Return the (X, Y) coordinate for the center point of the cell that contains the specified text.  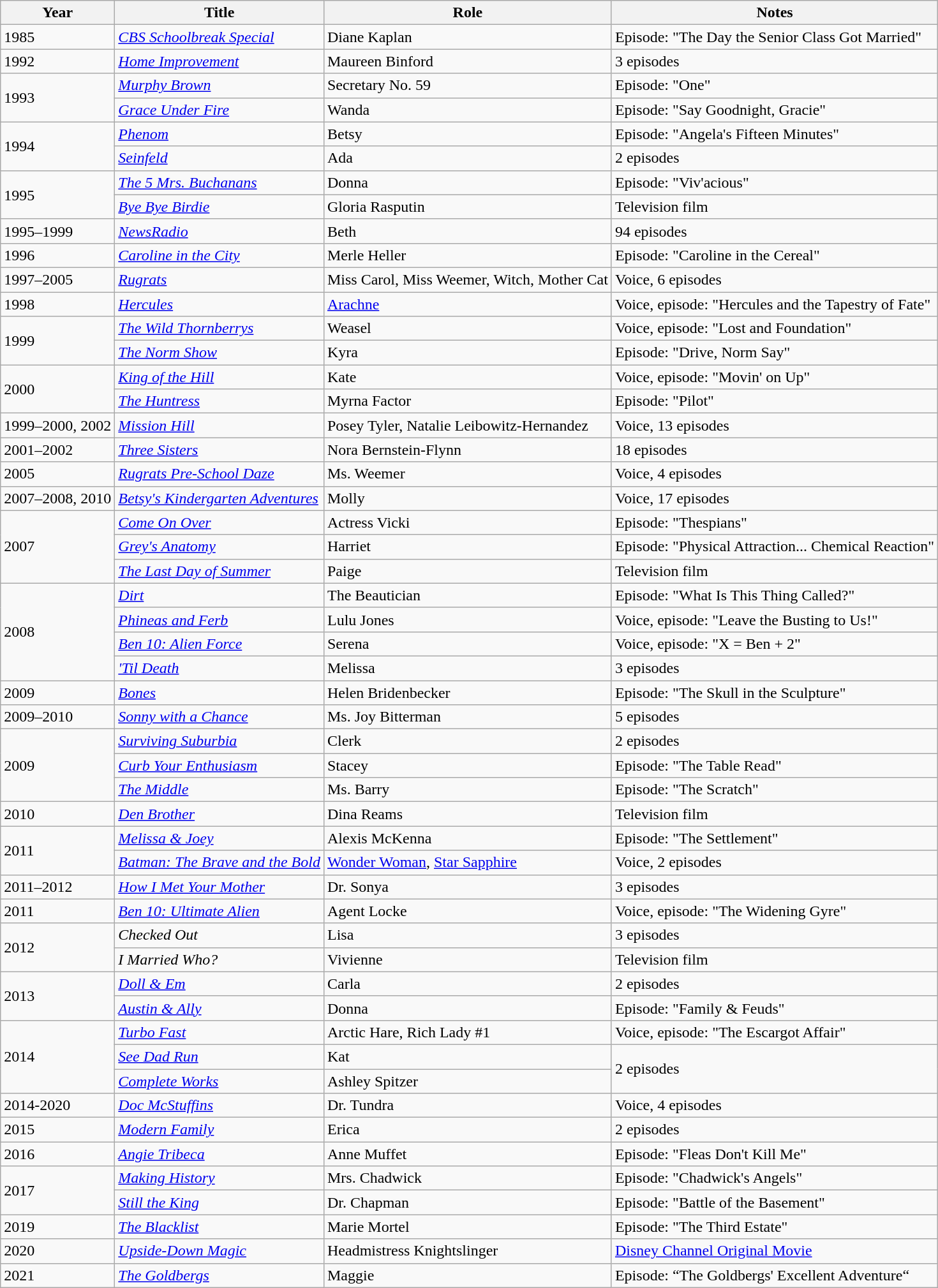
2019 (57, 1227)
2007 (57, 547)
Austin & Ally (220, 1008)
Mrs. Chadwick (467, 1178)
The Wild Thornberrys (220, 329)
Grey's Anatomy (220, 547)
Hercules (220, 304)
Episode: "Chadwick's Angels" (775, 1178)
1997–2005 (57, 279)
Episode: "Angela's Fifteen Minutes" (775, 134)
Doll & Em (220, 984)
Betsy's Kindergarten Adventures (220, 498)
Batman: The Brave and the Bold (220, 862)
Carla (467, 984)
Phenom (220, 134)
Ben 10: Alien Force (220, 644)
2013 (57, 996)
Episode: "What Is This Thing Called?" (775, 595)
CBS Schoolbreak Special (220, 37)
Dr. Chapman (467, 1203)
Den Brother (220, 814)
Voice, 17 episodes (775, 498)
Episode: "The Skull in the Sculpture" (775, 692)
Grace Under Fire (220, 110)
The Middle (220, 790)
Dr. Tundra (467, 1106)
Molly (467, 498)
See Dad Run (220, 1056)
Weasel (467, 329)
2000 (57, 389)
The Norm Show (220, 353)
Agent Locke (467, 911)
Episode: "One" (775, 85)
2014 (57, 1056)
2014-2020 (57, 1106)
Year (57, 13)
Episode: "Physical Attraction... Chemical Reaction" (775, 547)
1995 (57, 195)
Arctic Hare, Rich Lady #1 (467, 1032)
Stacey (467, 766)
Wonder Woman, Star Sapphire (467, 862)
Three Sisters (220, 450)
Wanda (467, 110)
1993 (57, 98)
Kyra (467, 353)
The Beautician (467, 595)
1999 (57, 341)
Ashley Spitzer (467, 1081)
1995–1999 (57, 231)
Voice, 2 episodes (775, 862)
2020 (57, 1251)
1998 (57, 304)
Curb Your Enthusiasm (220, 766)
Rugrats (220, 279)
Ben 10: Ultimate Alien (220, 911)
2021 (57, 1275)
Diane Kaplan (467, 37)
Ms. Barry (467, 790)
'Til Death (220, 668)
Serena (467, 644)
Notes (775, 13)
Sonny with a Chance (220, 717)
1996 (57, 255)
Harriet (467, 547)
2010 (57, 814)
Episode: "Thespians" (775, 522)
Surviving Suburbia (220, 741)
Maggie (467, 1275)
Beth (467, 231)
Voice, 6 episodes (775, 279)
Myrna Factor (467, 401)
The Last Day of Summer (220, 571)
Ms. Joy Bitterman (467, 717)
Episode: "The Settlement" (775, 838)
Title (220, 13)
Turbo Fast (220, 1032)
Making History (220, 1178)
Mission Hill (220, 426)
The Blacklist (220, 1227)
18 episodes (775, 450)
Alexis McKenna (467, 838)
Voice, episode: "Lost and Foundation" (775, 329)
Episode: “The Goldbergs' Excellent Adventure“ (775, 1275)
Kate (467, 377)
Episode: "The Scratch" (775, 790)
Anne Muffet (467, 1154)
Rugrats Pre-School Daze (220, 474)
Episode: "Viv'acious" (775, 182)
Paige (467, 571)
Role (467, 13)
Miss Carol, Miss Weemer, Witch, Mother Cat (467, 279)
1992 (57, 61)
Actress Vicki (467, 522)
Dina Reams (467, 814)
Angie Tribeca (220, 1154)
Melissa (467, 668)
Caroline in the City (220, 255)
Episode: "The Day the Senior Class Got Married" (775, 37)
Headmistress Knightslinger (467, 1251)
2009–2010 (57, 717)
Disney Channel Original Movie (775, 1251)
Gloria Rasputin (467, 207)
The Goldbergs (220, 1275)
2012 (57, 947)
Dr. Sonya (467, 887)
Helen Bridenbecker (467, 692)
Episode: "The Table Read" (775, 766)
Voice, episode: "The Escargot Affair" (775, 1032)
1985 (57, 37)
Seinfeld (220, 158)
Episode: "Drive, Norm Say" (775, 353)
Dirt (220, 595)
Phineas and Ferb (220, 619)
Upside-Down Magic (220, 1251)
Still the King (220, 1203)
NewsRadio (220, 231)
Murphy Brown (220, 85)
Arachne (467, 304)
Secretary No. 59 (467, 85)
I Married Who? (220, 959)
Merle Heller (467, 255)
King of the Hill (220, 377)
5 episodes (775, 717)
2001–2002 (57, 450)
2017 (57, 1190)
Episode: "Say Goodnight, Gracie" (775, 110)
Erica (467, 1130)
2016 (57, 1154)
Doc McStuffins (220, 1106)
Kat (467, 1056)
2008 (57, 632)
Ada (467, 158)
Episode: "Pilot" (775, 401)
Come On Over (220, 522)
Episode: "Family & Feuds" (775, 1008)
Voice, episode: "Leave the Busting to Us!" (775, 619)
1994 (57, 146)
Ms. Weemer (467, 474)
Home Improvement (220, 61)
2015 (57, 1130)
1999–2000, 2002 (57, 426)
Bye Bye Birdie (220, 207)
Betsy (467, 134)
Lulu Jones (467, 619)
Voice, episode: "Movin' on Up" (775, 377)
Voice, episode: "The Widening Gyre" (775, 911)
The 5 Mrs. Buchanans (220, 182)
Episode: "Fleas Don't Kill Me" (775, 1154)
How I Met Your Mother (220, 887)
Voice, 13 episodes (775, 426)
Episode: "Battle of the Basement" (775, 1203)
Complete Works (220, 1081)
Episode: "Caroline in the Cereal" (775, 255)
Voice, episode: "X = Ben + 2" (775, 644)
Lisa (467, 935)
Maureen Binford (467, 61)
The Huntress (220, 401)
Checked Out (220, 935)
2005 (57, 474)
Vivienne (467, 959)
Clerk (467, 741)
Melissa & Joey (220, 838)
Modern Family (220, 1130)
Nora Bernstein-Flynn (467, 450)
Voice, episode: "Hercules and the Tapestry of Fate" (775, 304)
94 episodes (775, 231)
2007–2008, 2010 (57, 498)
Marie Mortel (467, 1227)
Bones (220, 692)
Episode: "The Third Estate" (775, 1227)
2011–2012 (57, 887)
Posey Tyler, Natalie Leibowitz-Hernandez (467, 426)
